Provide the [X, Y] coordinate of the cell's center where the given text is located.  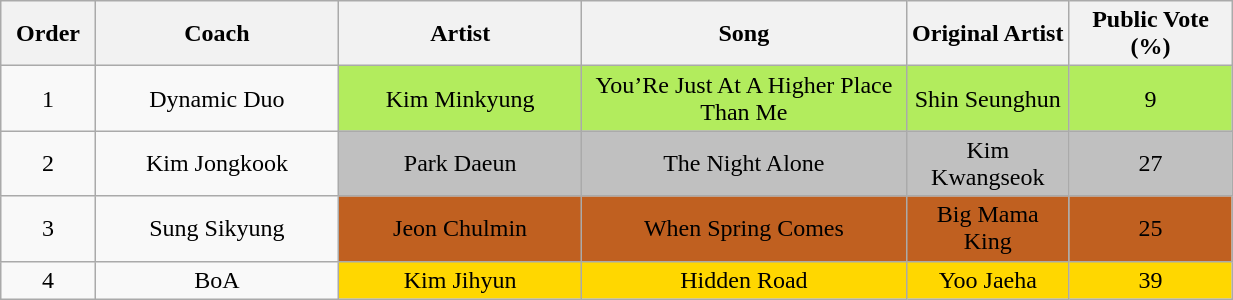
Song [744, 34]
2 [48, 164]
Hidden Road [744, 280]
Sung Sikyung [216, 228]
Artist [460, 34]
1 [48, 98]
When Spring Comes [744, 228]
27 [1150, 164]
Kim Jihyun [460, 280]
9 [1150, 98]
Coach [216, 34]
Shin Seunghun [988, 98]
BoA [216, 280]
Yoo Jaeha [988, 280]
Kim Minkyung [460, 98]
Big Mama King [988, 228]
You’Re Just At A Higher Place Than Me [744, 98]
Original Artist [988, 34]
Public Vote (%) [1150, 34]
Kim Jongkook [216, 164]
Order [48, 34]
Park Daeun [460, 164]
Kim Kwangseok [988, 164]
3 [48, 228]
4 [48, 280]
39 [1150, 280]
Jeon Chulmin [460, 228]
25 [1150, 228]
The Night Alone [744, 164]
Dynamic Duo [216, 98]
